Provide the [X, Y] coordinate of the cell's center where the given text is located.  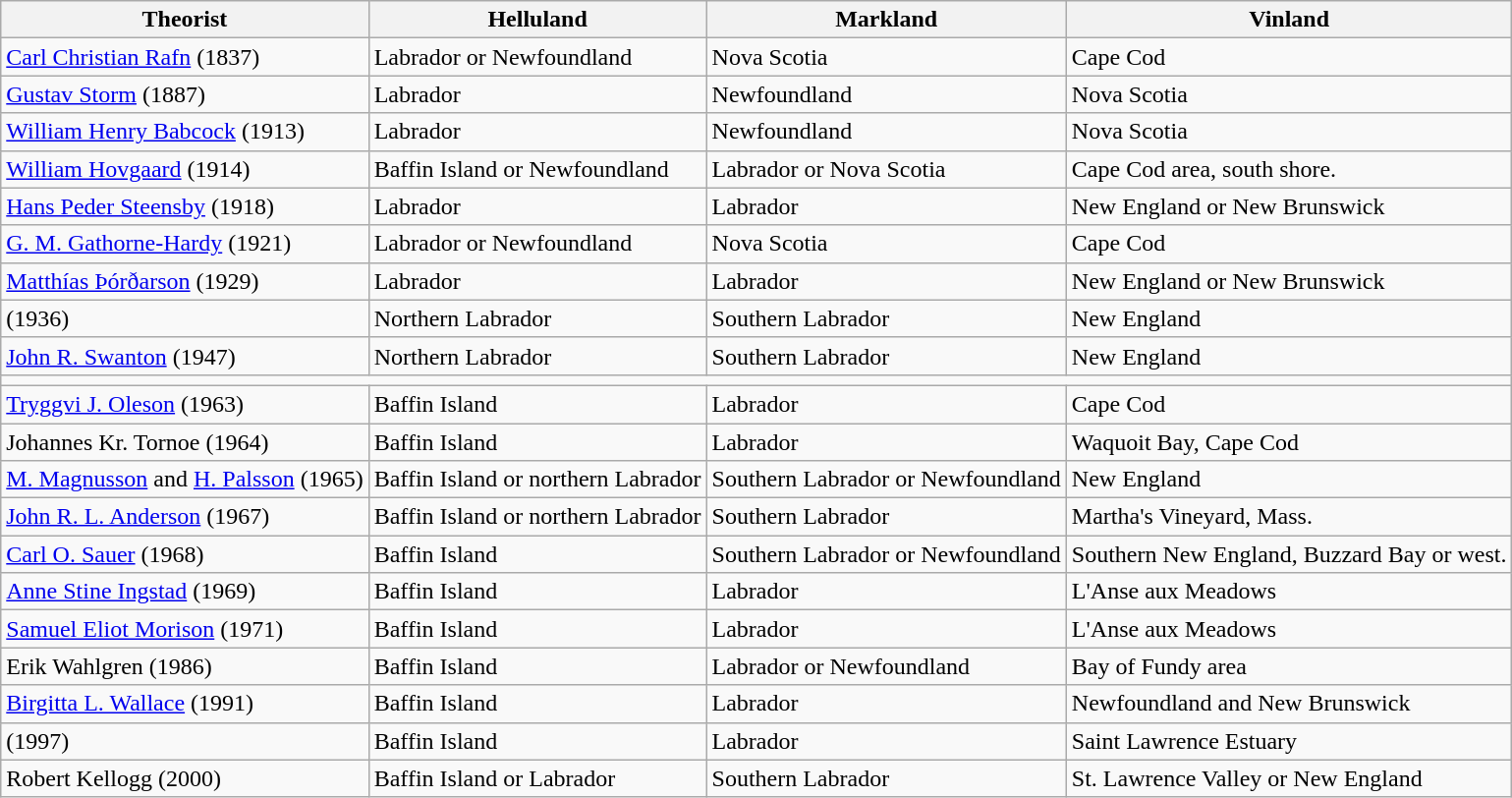
Bay of Fundy area [1289, 666]
Carl O. Sauer (1968) [185, 554]
Johannes Kr. Tornoe (1964) [185, 441]
John R. Swanton (1947) [185, 356]
G. M. Gathorne-Hardy (1921) [185, 244]
John R. L. Anderson (1967) [185, 517]
(1997) [185, 741]
Newfoundland and New Brunswick [1289, 704]
Southern New England, Buzzard Bay or west. [1289, 554]
Cape Cod area, south shore. [1289, 169]
Tryggvi J. Oleson (1963) [185, 404]
Theorist [185, 20]
William Hovgaard (1914) [185, 169]
Waquoit Bay, Cape Cod [1289, 441]
Gustav Storm (1887) [185, 94]
Markland [886, 20]
Erik Wahlgren (1986) [185, 666]
Birgitta L. Wallace (1991) [185, 704]
Samuel Eliot Morison (1971) [185, 629]
Martha's Vineyard, Mass. [1289, 517]
Saint Lawrence Estuary [1289, 741]
St. Lawrence Valley or New England [1289, 778]
M. Magnusson and H. Palsson (1965) [185, 480]
(1936) [185, 318]
Baffin Island or Newfoundland [537, 169]
Robert Kellogg (2000) [185, 778]
William Henry Babcock (1913) [185, 132]
Vinland [1289, 20]
Carl Christian Rafn (1837) [185, 57]
Labrador or Nova Scotia [886, 169]
Baffin Island or Labrador [537, 778]
Matthías Þórðarson (1929) [185, 281]
Hans Peder Steensby (1918) [185, 206]
Anne Stine Ingstad (1969) [185, 592]
Helluland [537, 20]
